Provide the [X, Y] coordinate of the cell's center where the given text is located.  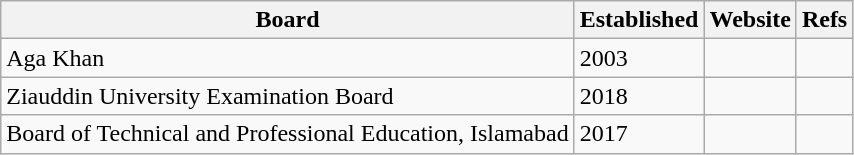
Board [288, 20]
2003 [639, 58]
Aga Khan [288, 58]
2018 [639, 96]
Ziauddin University Examination Board [288, 96]
Established [639, 20]
Board of Technical and Professional Education, Islamabad [288, 134]
2017 [639, 134]
Refs [824, 20]
Website [750, 20]
